Determine the [X, Y] coordinate at the center of the cell enclosing the given text.  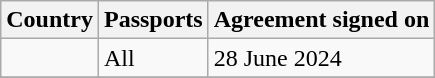
Agreement signed on [322, 20]
All [153, 58]
28 June 2024 [322, 58]
Country [50, 20]
Passports [153, 20]
